From the cell containing the given text, extract its center point as (X, Y) coordinate. 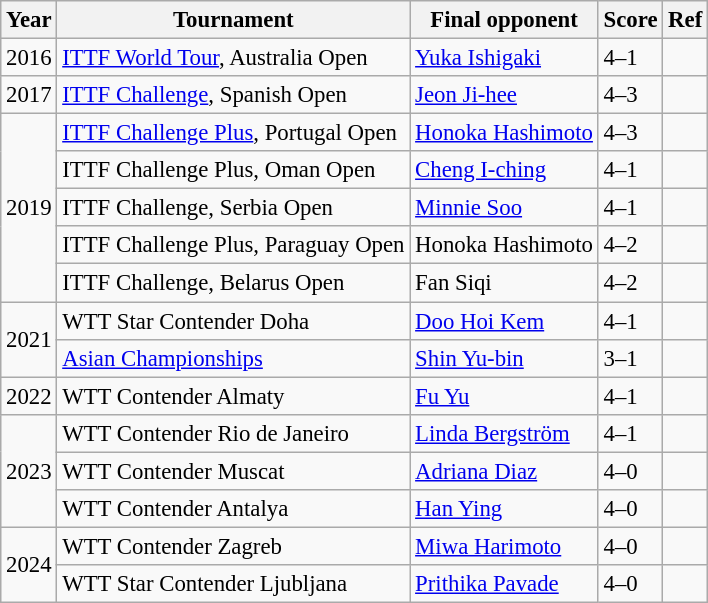
Tournament (234, 20)
Cheng I-ching (504, 170)
2022 (29, 396)
ITTF Challenge, Spanish Open (234, 95)
Yuka Ishigaki (504, 58)
Fu Yu (504, 396)
ITTF Challenge, Belarus Open (234, 283)
2017 (29, 95)
ITTF Challenge, Serbia Open (234, 208)
WTT Contender Antalya (234, 509)
Fan Siqi (504, 283)
Linda Bergström (504, 433)
Minnie Soo (504, 208)
Jeon Ji-hee (504, 95)
Shin Yu-bin (504, 358)
Ref (686, 20)
Han Ying (504, 509)
Year (29, 20)
ITTF Challenge Plus, Portugal Open (234, 133)
Final opponent (504, 20)
2016 (29, 58)
WTT Contender Almaty (234, 396)
2021 (29, 340)
Asian Championships (234, 358)
Doo Hoi Kem (504, 321)
ITTF Challenge Plus, Paraguay Open (234, 245)
ITTF World Tour, Australia Open (234, 58)
Prithika Pavade (504, 584)
3–1 (630, 358)
WTT Contender Muscat (234, 471)
Miwa Harimoto (504, 546)
WTT Star Contender Ljubljana (234, 584)
2024 (29, 564)
WTT Contender Rio de Janeiro (234, 433)
Adriana Diaz (504, 471)
ITTF Challenge Plus, Oman Open (234, 170)
Score (630, 20)
2019 (29, 208)
2023 (29, 470)
WTT Star Contender Doha (234, 321)
WTT Contender Zagreb (234, 546)
